Capture the cell that displays the provided text and extract its (x, y) central coordinate. 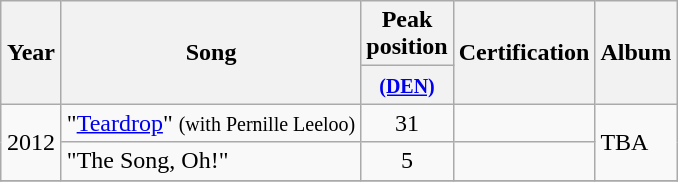
(DEN) (407, 85)
31 (407, 123)
Album (636, 52)
Peak position (407, 34)
5 (407, 161)
Certification (524, 52)
"Teardrop" (with Pernille Leeloo) (210, 123)
Year (32, 52)
"The Song, Oh!" (210, 161)
Song (210, 52)
2012 (32, 142)
TBA (636, 142)
